Output the (x, y) coordinate of the center of the cell containing the given text.  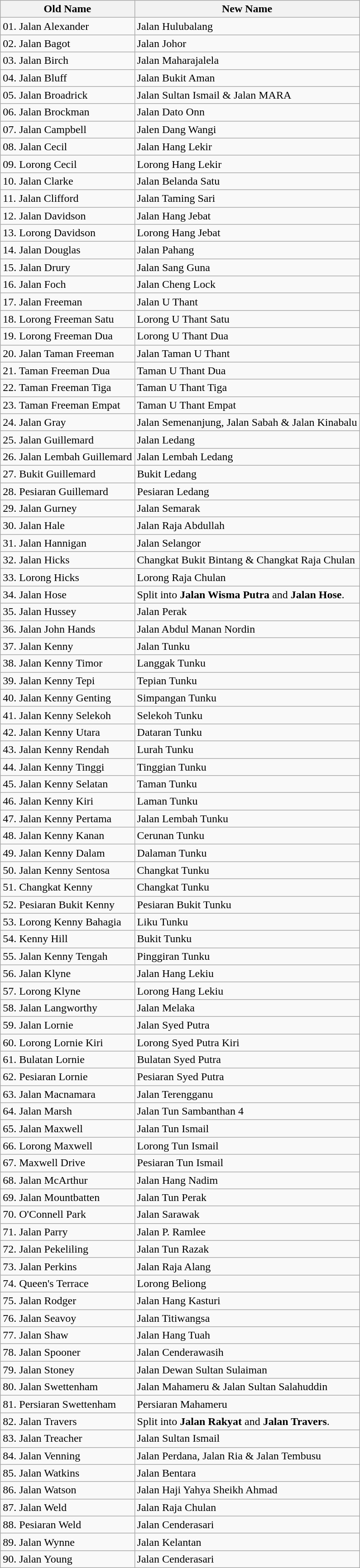
28. Pesiaran Guillemard (67, 491)
Jalan Tun Razak (247, 1249)
Jalan Sultan Ismail (247, 1439)
44. Jalan Kenny Tinggi (67, 767)
05. Jalan Broadrick (67, 95)
30. Jalan Hale (67, 526)
Jalan Dewan Sultan Sulaiman (247, 1370)
Old Name (67, 9)
22. Taman Freeman Tiga (67, 388)
39. Jalan Kenny Tepi (67, 681)
Jalan Bukit Aman (247, 78)
Jalan Ledang (247, 439)
Jalan Cheng Lock (247, 285)
Jalan Semenanjung, Jalan Sabah & Jalan Kinabalu (247, 422)
49. Jalan Kenny Dalam (67, 853)
15. Jalan Drury (67, 267)
29. Jalan Gurney (67, 509)
Lorong Hang Lekir (247, 164)
Jalan Hang Tuah (247, 1335)
Jalan Hang Lekiu (247, 973)
55. Jalan Kenny Tengah (67, 956)
Jalan Perdana, Jalan Ria & Jalan Tembusu (247, 1456)
21. Taman Freeman Dua (67, 371)
Bukit Ledang (247, 474)
68. Jalan McArthur (67, 1180)
Jalan Hang Lekir (247, 147)
89. Jalan Wynne (67, 1542)
Jalan Haji Yahya Sheikh Ahmad (247, 1490)
Pesiaran Ledang (247, 491)
Lorong Hang Lekiu (247, 991)
06. Jalan Brockman (67, 112)
Jalan Hang Kasturi (247, 1301)
Langgak Tunku (247, 663)
Split into Jalan Wisma Putra and Jalan Hose. (247, 595)
Lorong Hang Jebat (247, 233)
20. Jalan Taman Freeman (67, 353)
Selekoh Tunku (247, 715)
76. Jalan Seavoy (67, 1318)
Jalan Kelantan (247, 1542)
36. Jalan John Hands (67, 629)
Lorong U Thant Satu (247, 319)
17. Jalan Freeman (67, 302)
Jalan Hang Nadim (247, 1180)
Taman Tunku (247, 784)
24. Jalan Gray (67, 422)
65. Jalan Maxwell (67, 1129)
85. Jalan Watkins (67, 1473)
45. Jalan Kenny Selatan (67, 784)
Tinggian Tunku (247, 767)
Bukit Tunku (247, 939)
11. Jalan Clifford (67, 198)
41. Jalan Kenny Selekoh (67, 715)
Jalan Maharajalela (247, 61)
16. Jalan Foch (67, 285)
Jalan Taman U Thant (247, 353)
78. Jalan Spooner (67, 1353)
86. Jalan Watson (67, 1490)
13. Lorong Davidson (67, 233)
18. Lorong Freeman Satu (67, 319)
Lorong U Thant Dua (247, 336)
Jalan Sultan Ismail & Jalan MARA (247, 95)
75. Jalan Rodger (67, 1301)
42. Jalan Kenny Utara (67, 732)
63. Jalan Macnamara (67, 1094)
90. Jalan Young (67, 1559)
04. Jalan Bluff (67, 78)
74. Queen's Terrace (67, 1283)
Pesiaran Tun Ismail (247, 1163)
Lorong Syed Putra Kiri (247, 1042)
35. Jalan Hussey (67, 612)
Pesiaran Bukit Tunku (247, 905)
12. Jalan Davidson (67, 216)
70. O'Connell Park (67, 1215)
03. Jalan Birch (67, 61)
Jalan Pahang (247, 250)
56. Jalan Klyne (67, 973)
Simpangan Tunku (247, 698)
Dataran Tunku (247, 732)
51. Changkat Kenny (67, 887)
Jalan Lembah Ledang (247, 457)
54. Kenny Hill (67, 939)
43. Jalan Kenny Rendah (67, 749)
38. Jalan Kenny Timor (67, 663)
Jalan P. Ramlee (247, 1232)
50. Jalan Kenny Sentosa (67, 870)
14. Jalan Douglas (67, 250)
Liku Tunku (247, 922)
Taman U Thant Empat (247, 405)
84. Jalan Venning (67, 1456)
53. Lorong Kenny Bahagia (67, 922)
Jalan Perak (247, 612)
Jalan Tun Perak (247, 1197)
34. Jalan Hose (67, 595)
Persiaran Mahameru (247, 1404)
Jalan Lembah Tunku (247, 819)
Jalan Cenderawasih (247, 1353)
Dalaman Tunku (247, 853)
23. Taman Freeman Empat (67, 405)
Jalan Raja Chulan (247, 1507)
48. Jalan Kenny Kanan (67, 836)
Jalan U Thant (247, 302)
New Name (247, 9)
Jalan Hang Jebat (247, 216)
71. Jalan Parry (67, 1232)
80. Jalan Swettenham (67, 1387)
83. Jalan Treacher (67, 1439)
Laman Tunku (247, 801)
10. Jalan Clarke (67, 181)
Jalan Abdul Manan Nordin (247, 629)
Jalan Taming Sari (247, 198)
Cerunan Tunku (247, 836)
Lorong Tun Ismail (247, 1146)
Pesiaran Syed Putra (247, 1077)
Bulatan Syed Putra (247, 1060)
64. Jalan Marsh (67, 1111)
01. Jalan Alexander (67, 26)
07. Jalan Campbell (67, 129)
Taman U Thant Dua (247, 371)
31. Jalan Hannigan (67, 543)
66. Lorong Maxwell (67, 1146)
Jalan Bentara (247, 1473)
61. Bulatan Lornie (67, 1060)
Lorong Raja Chulan (247, 577)
Jalan Syed Putra (247, 1025)
Taman U Thant Tiga (247, 388)
Jalan Titiwangsa (247, 1318)
58. Jalan Langworthy (67, 1008)
Jalan Hulubalang (247, 26)
73. Jalan Perkins (67, 1266)
33. Lorong Hicks (67, 577)
57. Lorong Klyne (67, 991)
25. Jalan Guillemard (67, 439)
46. Jalan Kenny Kiri (67, 801)
Jalan Sang Guna (247, 267)
Jalan Semarak (247, 509)
Jalan Melaka (247, 1008)
72. Jalan Pekeliling (67, 1249)
Jalan Tunku (247, 646)
09. Lorong Cecil (67, 164)
19. Lorong Freeman Dua (67, 336)
27. Bukit Guillemard (67, 474)
32. Jalan Hicks (67, 560)
Jalan Johor (247, 43)
87. Jalan Weld (67, 1507)
82. Jalan Travers (67, 1421)
02. Jalan Bagot (67, 43)
69. Jalan Mountbatten (67, 1197)
Lorong Beliong (247, 1283)
Tepian Tunku (247, 681)
60. Lorong Lornie Kiri (67, 1042)
08. Jalan Cecil (67, 147)
Lurah Tunku (247, 749)
Jalan Tun Ismail (247, 1129)
62. Pesiaran Lornie (67, 1077)
Jalan Belanda Satu (247, 181)
Jalan Raja Alang (247, 1266)
52. Pesiaran Bukit Kenny (67, 905)
Jalan Selangor (247, 543)
81. Persiaran Swettenham (67, 1404)
79. Jalan Stoney (67, 1370)
59. Jalan Lornie (67, 1025)
88. Pesiaran Weld (67, 1525)
Jalan Sarawak (247, 1215)
26. Jalan Lembah Guillemard (67, 457)
Jalan Terengganu (247, 1094)
Jalan Mahameru & Jalan Sultan Salahuddin (247, 1387)
67. Maxwell Drive (67, 1163)
Jalan Raja Abdullah (247, 526)
Jalen Dang Wangi (247, 129)
37. Jalan Kenny (67, 646)
77. Jalan Shaw (67, 1335)
Jalan Dato Onn (247, 112)
Split into Jalan Rakyat and Jalan Travers. (247, 1421)
Jalan Tun Sambanthan 4 (247, 1111)
40. Jalan Kenny Genting (67, 698)
Pinggiran Tunku (247, 956)
Changkat Bukit Bintang & Changkat Raja Chulan (247, 560)
47. Jalan Kenny Pertama (67, 819)
